For the text-containing cell, return its midpoint in (x, y) coordinate format. 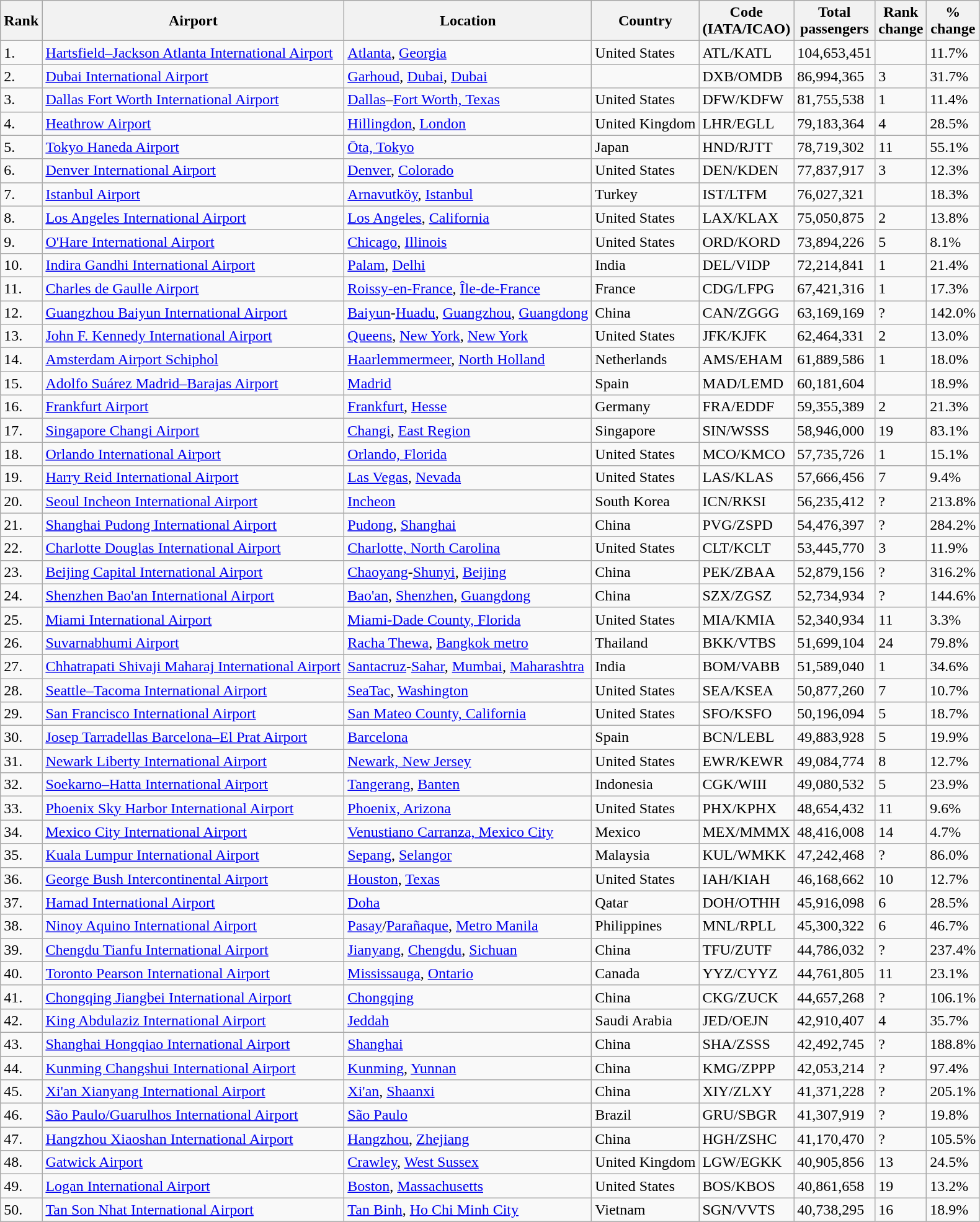
CGK/WIII (747, 785)
Venustiano Carranza, Mexico City (468, 832)
EWR/KEWR (747, 761)
188.8% (953, 1044)
Seattle–Tacoma International Airport (194, 690)
77,837,917 (835, 171)
Kunming Changshui International Airport (194, 1068)
IST/LTFM (747, 194)
Rankchange (901, 21)
SFO/KSFO (747, 714)
Soekarno–Hatta International Airport (194, 785)
40. (21, 973)
18.7% (953, 714)
Los Angeles International Airport (194, 218)
MEX/MMMX (747, 832)
12.3% (953, 171)
Malaysia (645, 855)
SGN/VVTS (747, 1210)
ICN/RKSI (747, 501)
São Paulo (468, 1115)
Changi, East Region (468, 430)
SZX/ZGSZ (747, 595)
40,738,295 (835, 1210)
Doha (468, 903)
73,894,226 (835, 241)
57,666,456 (835, 478)
78,719,302 (835, 147)
Dallas Fort Worth International Airport (194, 100)
48,416,008 (835, 832)
Chaoyang-Shunyi, Beijing (468, 572)
42. (21, 1020)
Airport (194, 21)
Netherlands (645, 360)
Mexico City International Airport (194, 832)
52,879,156 (835, 572)
Logan International Airport (194, 1186)
31. (21, 761)
27. (21, 666)
O'Hare International Airport (194, 241)
DEL/VIDP (747, 265)
Josep Tarradellas Barcelona–El Prat Airport (194, 738)
Singapore Changi Airport (194, 430)
Hangzhou, Zhejiang (468, 1139)
8.1% (953, 241)
41,307,919 (835, 1115)
48,654,432 (835, 808)
Madrid (468, 383)
8 (901, 761)
Kuala Lumpur International Airport (194, 855)
63,169,169 (835, 312)
39. (21, 950)
41. (21, 997)
Haarlemmermeer, North Holland (468, 360)
13. (21, 336)
10 (901, 879)
34. (21, 832)
23.1% (953, 973)
44,761,805 (835, 973)
43. (21, 1044)
37. (21, 903)
25. (21, 619)
45. (21, 1092)
Baiyun-Huadu, Guangzhou, Guangdong (468, 312)
284.2% (953, 525)
PHX/KPHX (747, 808)
35. (21, 855)
10.7% (953, 690)
Roissy-en-France, Île-de-France (468, 288)
Dallas–Fort Worth, Texas (468, 100)
15.1% (953, 454)
Denver, Colorado (468, 171)
Canada (645, 973)
Arnavutköy, Istanbul (468, 194)
49. (21, 1186)
France (645, 288)
Ōta, Tokyo (468, 147)
29. (21, 714)
Harry Reid International Airport (194, 478)
17.3% (953, 288)
MNL/RPLL (747, 926)
13.0% (953, 336)
47,242,468 (835, 855)
Totalpassengers (835, 21)
HGH/ZSHC (747, 1139)
John F. Kennedy International Airport (194, 336)
21.4% (953, 265)
Guangzhou Baiyun International Airport (194, 312)
Pasay/Parañaque, Metro Manila (468, 926)
Dubai International Airport (194, 76)
19.8% (953, 1115)
18. (21, 454)
46. (21, 1115)
7. (21, 194)
SHA/ZSSS (747, 1044)
San Francisco International Airport (194, 714)
54,476,397 (835, 525)
Santacruz-Sahar, Mumbai, Maharashtra (468, 666)
DOH/OTHH (747, 903)
28. (21, 690)
106.1% (953, 997)
21. (21, 525)
40,905,856 (835, 1162)
KUL/WMKK (747, 855)
57,735,726 (835, 454)
81,755,538 (835, 100)
Houston, Texas (468, 879)
72,214,841 (835, 265)
50,877,260 (835, 690)
ATL/KATL (747, 53)
237.4% (953, 950)
Charlotte, North Carolina (468, 548)
Chongqing Jiangbei International Airport (194, 997)
Newark Liberty International Airport (194, 761)
50,196,094 (835, 714)
Location (468, 21)
142.0% (953, 312)
IAH/KIAH (747, 879)
Charles de Gaulle Airport (194, 288)
50. (21, 1210)
Mexico (645, 832)
8. (21, 218)
60,181,604 (835, 383)
South Korea (645, 501)
Los Angeles, California (468, 218)
79.8% (953, 643)
Shanghai Hongqiao International Airport (194, 1044)
104,653,451 (835, 53)
CAN/ZGGG (747, 312)
JFK/KJFK (747, 336)
19.9% (953, 738)
24 (901, 643)
Racha Thewa, Bangkok metro (468, 643)
LAS/KLAS (747, 478)
41,170,470 (835, 1139)
11.7% (953, 53)
76,027,321 (835, 194)
59,355,389 (835, 407)
Queens, New York, New York (468, 336)
Indira Gandhi International Airport (194, 265)
Vietnam (645, 1210)
Mississauga, Ontario (468, 973)
48. (21, 1162)
45,300,322 (835, 926)
10. (21, 265)
47. (21, 1139)
Brazil (645, 1115)
Indonesia (645, 785)
23.9% (953, 785)
JED/OEJN (747, 1020)
316.2% (953, 572)
38. (21, 926)
Miami-Dade County, Florida (468, 619)
19. (21, 478)
Singapore (645, 430)
Qatar (645, 903)
44,657,268 (835, 997)
12. (21, 312)
35.7% (953, 1020)
Suvarnabhumi Airport (194, 643)
Shanghai Pudong International Airport (194, 525)
18.0% (953, 360)
1. (21, 53)
53,445,770 (835, 548)
FRA/EDDF (747, 407)
São Paulo/Guarulhos International Airport (194, 1115)
24. (21, 595)
51,699,104 (835, 643)
144.6% (953, 595)
SEA/KSEA (747, 690)
9.4% (953, 478)
31.7% (953, 76)
49,080,532 (835, 785)
Barcelona (468, 738)
Palam, Delhi (468, 265)
44. (21, 1068)
ORD/KORD (747, 241)
Adolfo Suárez Madrid–Barajas Airport (194, 383)
26. (21, 643)
Miami International Airport (194, 619)
49,084,774 (835, 761)
Xi'an Xianyang International Airport (194, 1092)
Chhatrapati Shivaji Maharaj International Airport (194, 666)
36. (21, 879)
Chengdu Tianfu International Airport (194, 950)
5. (21, 147)
Hillingdon, London (468, 123)
MAD/LEMD (747, 383)
Gatwick Airport (194, 1162)
XIY/ZLXY (747, 1092)
Rank (21, 21)
MCO/KMCO (747, 454)
Turkey (645, 194)
Code(IATA/ICAO) (747, 21)
17. (21, 430)
LGW/EGKK (747, 1162)
MIA/KMIA (747, 619)
Heathrow Airport (194, 123)
%change (953, 21)
21.3% (953, 407)
16 (901, 1210)
Tangerang, Banten (468, 785)
HND/RJTT (747, 147)
16. (21, 407)
40,861,658 (835, 1186)
42,910,407 (835, 1020)
BOM/VABB (747, 666)
LAX/KLAX (747, 218)
Orlando International Airport (194, 454)
DXB/OMDB (747, 76)
PEK/ZBAA (747, 572)
Japan (645, 147)
CKG/ZUCK (747, 997)
205.1% (953, 1092)
3. (21, 100)
13.8% (953, 218)
3.3% (953, 619)
Amsterdam Airport Schiphol (194, 360)
61,889,586 (835, 360)
9.6% (953, 808)
20. (21, 501)
Crawley, West Sussex (468, 1162)
PVG/ZSPD (747, 525)
Shenzhen Bao'an International Airport (194, 595)
Tan Binh, Ho Chi Minh City (468, 1210)
Jianyang, Chengdu, Sichuan (468, 950)
AMS/EHAM (747, 360)
22. (21, 548)
24.5% (953, 1162)
46.7% (953, 926)
Atlanta, Georgia (468, 53)
83.1% (953, 430)
41,371,228 (835, 1092)
Germany (645, 407)
Jeddah (468, 1020)
Toronto Pearson International Airport (194, 973)
George Bush Intercontinental Airport (194, 879)
Garhoud, Dubai, Dubai (468, 76)
Seoul Incheon International Airport (194, 501)
Ninoy Aquino International Airport (194, 926)
Hartsfield–Jackson Atlanta International Airport (194, 53)
DFW/KDFW (747, 100)
Newark, New Jersey (468, 761)
Tan Son Nhat International Airport (194, 1210)
4. (21, 123)
32. (21, 785)
Phoenix, Arizona (468, 808)
Istanbul Airport (194, 194)
Boston, Massachusetts (468, 1186)
BOS/KBOS (747, 1186)
11. (21, 288)
55.1% (953, 147)
79,183,364 (835, 123)
Country (645, 21)
13.2% (953, 1186)
86.0% (953, 855)
Incheon (468, 501)
BKK/VTBS (747, 643)
51,589,040 (835, 666)
KMG/ZPPP (747, 1068)
11.9% (953, 548)
YYZ/CYYZ (747, 973)
45,916,098 (835, 903)
15. (21, 383)
Kunming, Yunnan (468, 1068)
49,883,928 (835, 738)
SeaTac, Washington (468, 690)
GRU/SBGR (747, 1115)
33. (21, 808)
105.5% (953, 1139)
Saudi Arabia (645, 1020)
23. (21, 572)
42,492,745 (835, 1044)
Xi'an, Shaanxi (468, 1092)
58,946,000 (835, 430)
Hangzhou Xiaoshan International Airport (194, 1139)
Sepang, Selangor (468, 855)
Charlotte Douglas International Airport (194, 548)
6. (21, 171)
9. (21, 241)
DEN/KDEN (747, 171)
62,464,331 (835, 336)
42,053,214 (835, 1068)
Frankfurt Airport (194, 407)
14 (901, 832)
18.3% (953, 194)
13 (901, 1162)
2. (21, 76)
BCN/LEBL (747, 738)
56,235,412 (835, 501)
Phoenix Sky Harbor International Airport (194, 808)
30. (21, 738)
TFU/ZUTF (747, 950)
SIN/WSSS (747, 430)
Chicago, Illinois (468, 241)
67,421,316 (835, 288)
86,994,365 (835, 76)
34.6% (953, 666)
Pudong, Shanghai (468, 525)
Orlando, Florida (468, 454)
46,168,662 (835, 879)
44,786,032 (835, 950)
Philippines (645, 926)
11.4% (953, 100)
CDG/LFPG (747, 288)
Frankfurt, Hesse (468, 407)
75,050,875 (835, 218)
LHR/EGLL (747, 123)
Hamad International Airport (194, 903)
Shanghai (468, 1044)
Thailand (645, 643)
52,340,934 (835, 619)
Bao'an, Shenzhen, Guangdong (468, 595)
Chongqing (468, 997)
Las Vegas, Nevada (468, 478)
14. (21, 360)
CLT/KCLT (747, 548)
King Abdulaziz International Airport (194, 1020)
213.8% (953, 501)
52,734,934 (835, 595)
San Mateo County, California (468, 714)
Tokyo Haneda Airport (194, 147)
Denver International Airport (194, 171)
4.7% (953, 832)
Beijing Capital International Airport (194, 572)
97.4% (953, 1068)
